From the cell containing the given text, extract its center point as (x, y) coordinate. 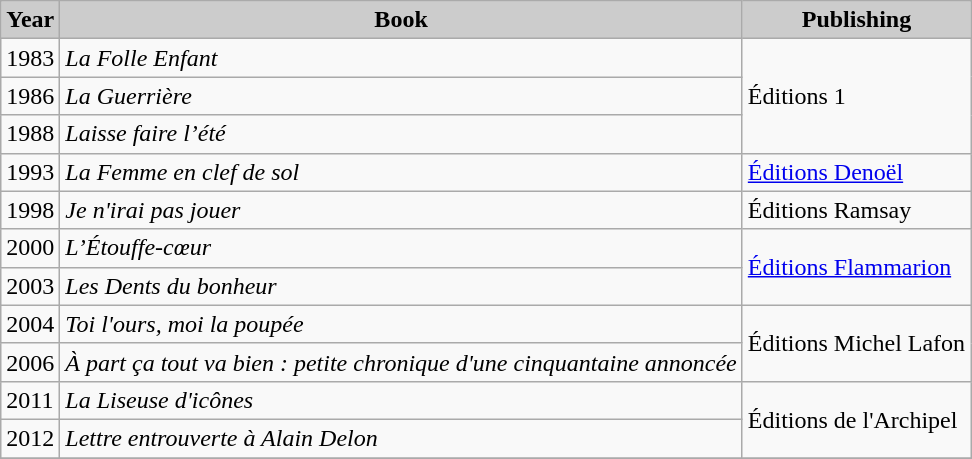
1983 (30, 58)
Éditions Denoël (856, 172)
2003 (30, 286)
Éditions Flammarion (856, 267)
Year (30, 20)
Lettre entrouverte à Alain Delon (401, 438)
L’Étouffe-cœur (401, 248)
Book (401, 20)
Publishing (856, 20)
2004 (30, 324)
1993 (30, 172)
La Folle Enfant (401, 58)
Toi l'ours, moi la poupée (401, 324)
La Liseuse d'icônes (401, 400)
Je n'irai pas jouer (401, 210)
Éditions de l'Archipel (856, 419)
1986 (30, 96)
La Femme en clef de sol (401, 172)
Éditions Ramsay (856, 210)
Les Dents du bonheur (401, 286)
2011 (30, 400)
2012 (30, 438)
Éditions Michel Lafon (856, 343)
Laisse faire l’été (401, 134)
Éditions 1 (856, 96)
La Guerrière (401, 96)
2006 (30, 362)
1998 (30, 210)
1988 (30, 134)
À part ça tout va bien : petite chronique d'une cinquantaine annoncée (401, 362)
2000 (30, 248)
